Search for the cell housing the specified text and yield its (x, y) center coordinate. 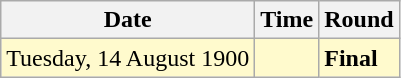
Final (359, 58)
Tuesday, 14 August 1900 (128, 58)
Time (287, 20)
Date (128, 20)
Round (359, 20)
